Return the [x, y] coordinate for the center point of the cell that contains the specified text.  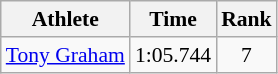
Athlete [66, 19]
Rank [246, 19]
Time [173, 19]
1:05.744 [173, 55]
Tony Graham [66, 55]
7 [246, 55]
